Output the (X, Y) coordinate of the center of the cell containing the given text.  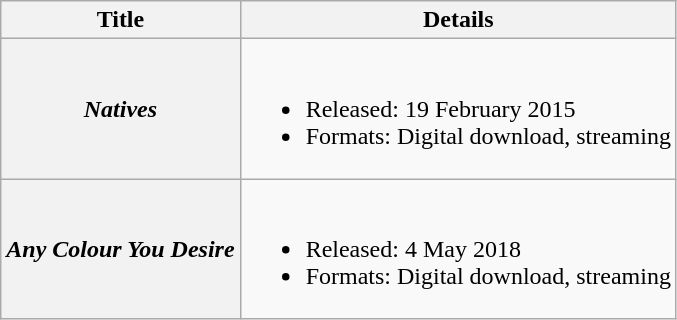
Details (458, 20)
Natives (120, 109)
Released: 4 May 2018Formats: Digital download, streaming (458, 249)
Released: 19 February 2015Formats: Digital download, streaming (458, 109)
Title (120, 20)
Any Colour You Desire (120, 249)
